Capture the cell that displays the provided text and extract its [X, Y] central coordinate. 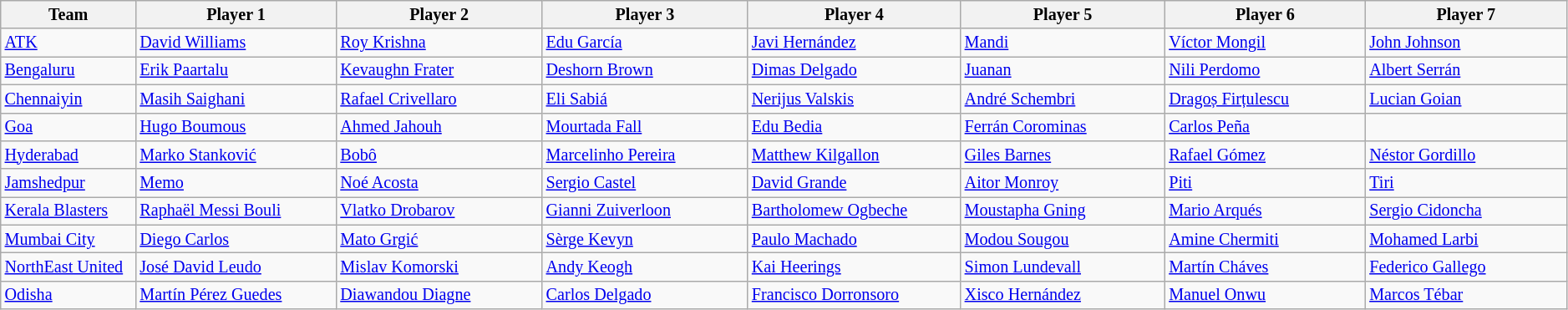
Carlos Peña [1265, 127]
Nerijus Valskis [854, 99]
Rafael Crivellaro [439, 99]
Odisha [69, 296]
Bobô [439, 155]
Francisco Dorronsoro [854, 296]
Ferrán Corominas [1063, 127]
Paulo Machado [854, 240]
Player 3 [645, 15]
Sergio Cidoncha [1465, 211]
Team [69, 15]
André Schembri [1063, 99]
Mumbai City [69, 240]
Sergio Castel [645, 184]
Mario Arqués [1265, 211]
Jamshedpur [69, 184]
Chennaiyin [69, 99]
Tiri [1465, 184]
Dimas Delgado [854, 71]
Federico Gallego [1465, 267]
Juanan [1063, 71]
Noé Acosta [439, 184]
Carlos Delgado [645, 296]
Martín Pérez Guedes [236, 296]
Lucian Goian [1465, 99]
Andy Keogh [645, 267]
Simon Lundevall [1063, 267]
Raphaël Messi Bouli [236, 211]
Kai Heerings [854, 267]
Kerala Blasters [69, 211]
Memo [236, 184]
Player 1 [236, 15]
Dragoș Firțulescu [1265, 99]
Mandi [1063, 43]
Albert Serrán [1465, 71]
Hyderabad [69, 155]
Bengaluru [69, 71]
Roy Krishna [439, 43]
Diego Carlos [236, 240]
Matthew Kilgallon [854, 155]
Piti [1265, 184]
José David Leudo [236, 267]
Aitor Monroy [1063, 184]
Marcos Tébar [1465, 296]
Vlatko Drobarov [439, 211]
Ahmed Jahouh [439, 127]
Kevaughn Frater [439, 71]
Edu García [645, 43]
Modou Sougou [1063, 240]
Nili Perdomo [1265, 71]
Mislav Komorski [439, 267]
Moustapha Gning [1063, 211]
Gianni Zuiverloon [645, 211]
Víctor Mongil [1265, 43]
Hugo Boumous [236, 127]
Manuel Onwu [1265, 296]
Néstor Gordillo [1465, 155]
Goa [69, 127]
Deshorn Brown [645, 71]
Mato Grgić [439, 240]
Masih Saighani [236, 99]
Rafael Gómez [1265, 155]
Marko Stanković [236, 155]
Eli Sabiá [645, 99]
Bartholomew Ogbeche [854, 211]
Mourtada Fall [645, 127]
Erik Paartalu [236, 71]
Player 7 [1465, 15]
ATK [69, 43]
Xisco Hernández [1063, 296]
Marcelinho Pereira [645, 155]
Mohamed Larbi [1465, 240]
Sèrge Kevyn [645, 240]
Diawandou Diagne [439, 296]
Amine Chermiti [1265, 240]
Edu Bedia [854, 127]
Javi Hernández [854, 43]
Player 6 [1265, 15]
Giles Barnes [1063, 155]
NorthEast United [69, 267]
David Williams [236, 43]
Player 2 [439, 15]
Martín Cháves [1265, 267]
Player 5 [1063, 15]
John Johnson [1465, 43]
Player 4 [854, 15]
David Grande [854, 184]
